Search for the cell housing the specified text and yield its [X, Y] center coordinate. 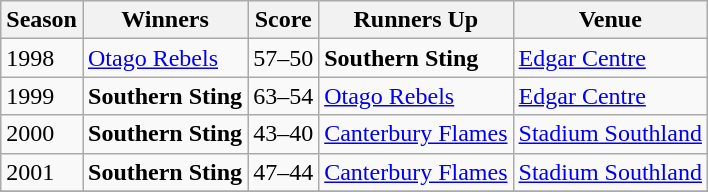
Season [42, 20]
Runners Up [416, 20]
47–44 [284, 172]
1999 [42, 96]
2000 [42, 134]
57–50 [284, 58]
Venue [610, 20]
2001 [42, 172]
Winners [164, 20]
Score [284, 20]
63–54 [284, 96]
1998 [42, 58]
43–40 [284, 134]
